Pinpoint the cell where the given text exists, returning its [X, Y] midpoint coordinate. 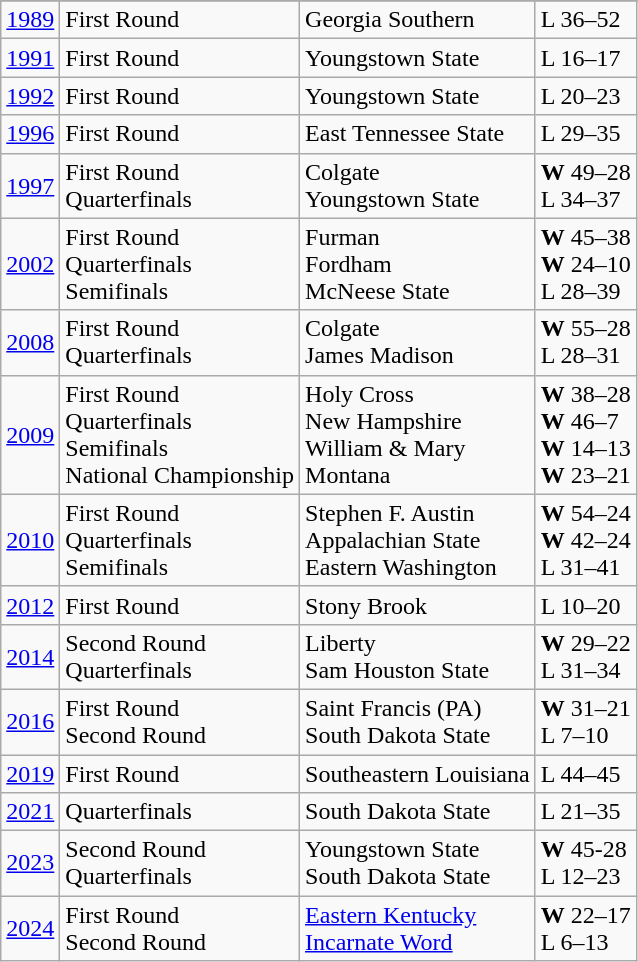
South Dakota State [418, 812]
Quarterfinals [180, 812]
L 36–52 [586, 20]
ColgateYoungstown State [418, 186]
W 22–17L 6–13 [586, 928]
Holy CrossNew HampshireWilliam & MaryMontana [418, 434]
First RoundQuarterfinalsSemifinalsNational Championship [180, 434]
Southeastern Louisiana [418, 773]
W 54–24W 42–24L 31–41 [586, 540]
East Tennessee State [418, 134]
2010 [30, 540]
1991 [30, 58]
2021 [30, 812]
2023 [30, 864]
2012 [30, 605]
FurmanFordhamMcNeese State [418, 264]
2016 [30, 722]
W 38–28W 46–7W 14–13W 23–21 [586, 434]
2002 [30, 264]
2009 [30, 434]
Stony Brook [418, 605]
L 10–20 [586, 605]
LibertySam Houston State [418, 656]
W 45–38W 24–10L 28–39 [586, 264]
1989 [30, 20]
L 29–35 [586, 134]
L 20–23 [586, 96]
W 45-28L 12–23 [586, 864]
Stephen F. AustinAppalachian StateEastern Washington [418, 540]
Youngstown StateSouth Dakota State [418, 864]
ColgateJames Madison [418, 342]
1996 [30, 134]
Eastern KentuckyIncarnate Word [418, 928]
1992 [30, 96]
W 29–22L 31–34 [586, 656]
1997 [30, 186]
L 44–45 [586, 773]
L 21–35 [586, 812]
2014 [30, 656]
Saint Francis (PA)South Dakota State [418, 722]
W 49–28L 34–37 [586, 186]
L 16–17 [586, 58]
2024 [30, 928]
2008 [30, 342]
W 31–21 L 7–10 [586, 722]
Georgia Southern [418, 20]
2019 [30, 773]
W 55–28L 28–31 [586, 342]
